Determine the (X, Y) coordinate at the center of the cell enclosing the given text.  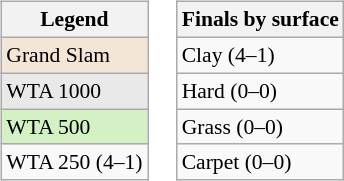
WTA 500 (74, 127)
WTA 250 (4–1) (74, 162)
Clay (4–1) (260, 55)
Carpet (0–0) (260, 162)
Hard (0–0) (260, 91)
Grass (0–0) (260, 127)
WTA 1000 (74, 91)
Legend (74, 20)
Finals by surface (260, 20)
Grand Slam (74, 55)
